Return the (X, Y) coordinate for the center point of the cell that contains the specified text.  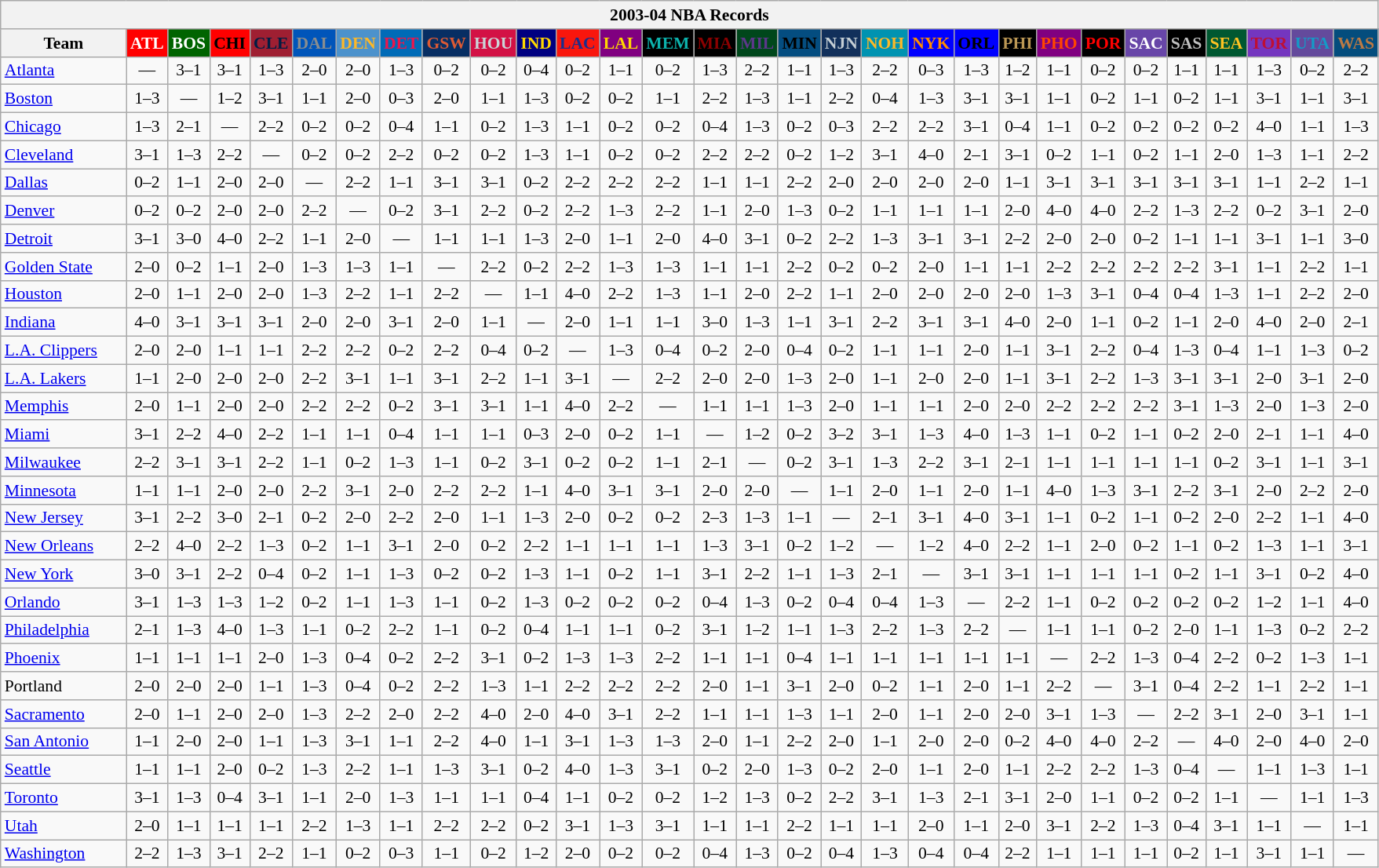
DEN (358, 43)
Portland (64, 686)
L.A. Clippers (64, 351)
Utah (64, 826)
DET (402, 43)
L.A. Lakers (64, 378)
Team (64, 43)
NYK (931, 43)
Houston (64, 294)
LAC (578, 43)
Cleveland (64, 155)
MEM (667, 43)
CHI (229, 43)
San Antonio (64, 742)
DAL (315, 43)
Dallas (64, 183)
ATL (148, 43)
Miami (64, 435)
Toronto (64, 798)
Milwaukee (64, 462)
MIA (715, 43)
Chicago (64, 127)
PHI (1017, 43)
Seattle (64, 770)
HOU (493, 43)
WAS (1356, 43)
Indiana (64, 323)
POR (1104, 43)
3–2 (841, 435)
PHO (1060, 43)
NJN (841, 43)
Denver (64, 211)
Detroit (64, 239)
2–3 (715, 518)
2003-04 NBA Records (689, 15)
Sacramento (64, 714)
ORL (976, 43)
MIL (757, 43)
Phoenix (64, 658)
Golden State (64, 267)
UTA (1312, 43)
GSW (446, 43)
SAC (1146, 43)
Philadelphia (64, 630)
New Orleans (64, 546)
SEA (1226, 43)
New York (64, 574)
TOR (1270, 43)
IND (536, 43)
CLE (272, 43)
SAS (1187, 43)
NOH (885, 43)
Washington (64, 854)
Minnesota (64, 491)
LAL (622, 43)
Atlanta (64, 71)
Orlando (64, 602)
New Jersey (64, 518)
MIN (799, 43)
Boston (64, 99)
Memphis (64, 407)
BOS (188, 43)
